Output the [x, y] coordinate of the center of the cell containing the given text.  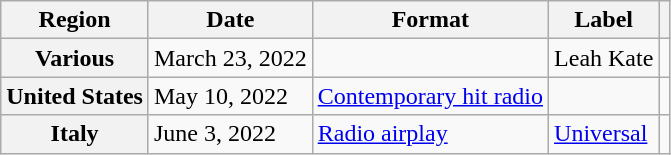
Italy [75, 134]
June 3, 2022 [230, 134]
Date [230, 20]
Leah Kate [604, 58]
Region [75, 20]
Label [604, 20]
May 10, 2022 [230, 96]
March 23, 2022 [230, 58]
Contemporary hit radio [430, 96]
Radio airplay [430, 134]
Universal [604, 134]
Format [430, 20]
Various [75, 58]
United States [75, 96]
